Identify which cell holds the provided text, then report its (X, Y) central coordinate. 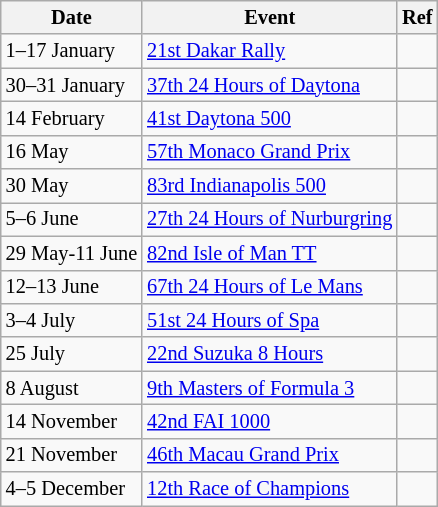
30 May (72, 186)
14 November (72, 421)
51st 24 Hours of Spa (270, 320)
9th Masters of Formula 3 (270, 388)
Date (72, 17)
42nd FAI 1000 (270, 421)
5–6 June (72, 219)
14 February (72, 118)
22nd Suzuka 8 Hours (270, 354)
12–13 June (72, 287)
37th 24 Hours of Daytona (270, 85)
25 July (72, 354)
1–17 January (72, 51)
41st Daytona 500 (270, 118)
Event (270, 17)
Ref (417, 17)
29 May-11 June (72, 253)
21 November (72, 455)
57th Monaco Grand Prix (270, 152)
16 May (72, 152)
27th 24 Hours of Nurburgring (270, 219)
4–5 December (72, 489)
82nd Isle of Man TT (270, 253)
30–31 January (72, 85)
3–4 July (72, 320)
8 August (72, 388)
21st Dakar Rally (270, 51)
46th Macau Grand Prix (270, 455)
12th Race of Champions (270, 489)
83rd Indianapolis 500 (270, 186)
67th 24 Hours of Le Mans (270, 287)
